Return [x, y] of the center of cell containing provided text 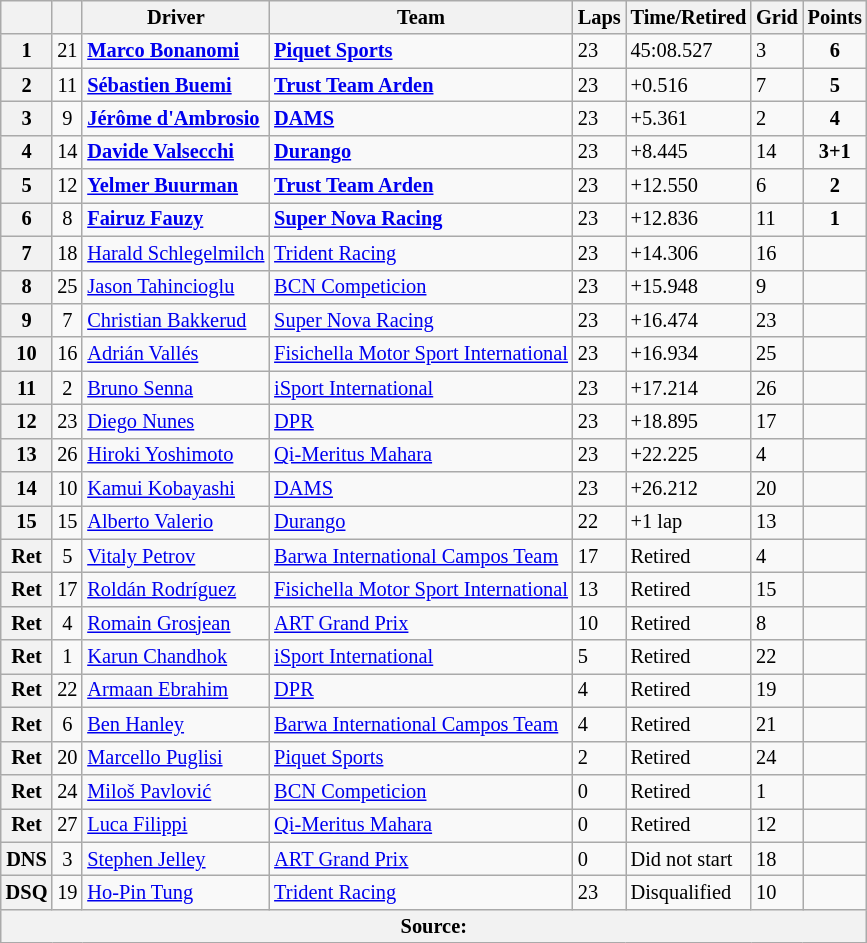
+5.361 [689, 118]
+16.474 [689, 320]
DNS [27, 859]
Karun Chandhok [176, 657]
+26.212 [689, 489]
Miloš Pavlović [176, 791]
45:08.527 [689, 51]
Vitaly Petrov [176, 556]
Laps [600, 17]
Luca Filippi [176, 825]
Disqualified [689, 892]
+22.225 [689, 455]
DSQ [27, 892]
Marcello Puglisi [176, 758]
Stephen Jelley [176, 859]
Diego Nunes [176, 421]
Source: [434, 926]
Bruno Senna [176, 388]
Marco Bonanomi [176, 51]
+16.934 [689, 354]
Armaan Ebrahim [176, 690]
+14.306 [689, 253]
Ho-Pin Tung [176, 892]
+1 lap [689, 522]
+18.895 [689, 421]
Jérôme d'Ambrosio [176, 118]
+15.948 [689, 287]
Team [421, 17]
Adrián Vallés [176, 354]
Romain Grosjean [176, 623]
+12.550 [689, 186]
Fairuz Fauzy [176, 219]
+0.516 [689, 85]
Harald Schlegelmilch [176, 253]
Points [835, 17]
+12.836 [689, 219]
Did not start [689, 859]
27 [67, 825]
Hiroki Yoshimoto [176, 455]
Jason Tahincioglu [176, 287]
Ben Hanley [176, 724]
Davide Valsecchi [176, 152]
Time/Retired [689, 17]
Driver [176, 17]
Kamui Kobayashi [176, 489]
+17.214 [689, 388]
Alberto Valerio [176, 522]
3+1 [835, 152]
Yelmer Buurman [176, 186]
+8.445 [689, 152]
Christian Bakkerud [176, 320]
Grid [777, 17]
Roldán Rodríguez [176, 589]
Sébastien Buemi [176, 85]
